Return (X, Y) of the center of cell containing provided text 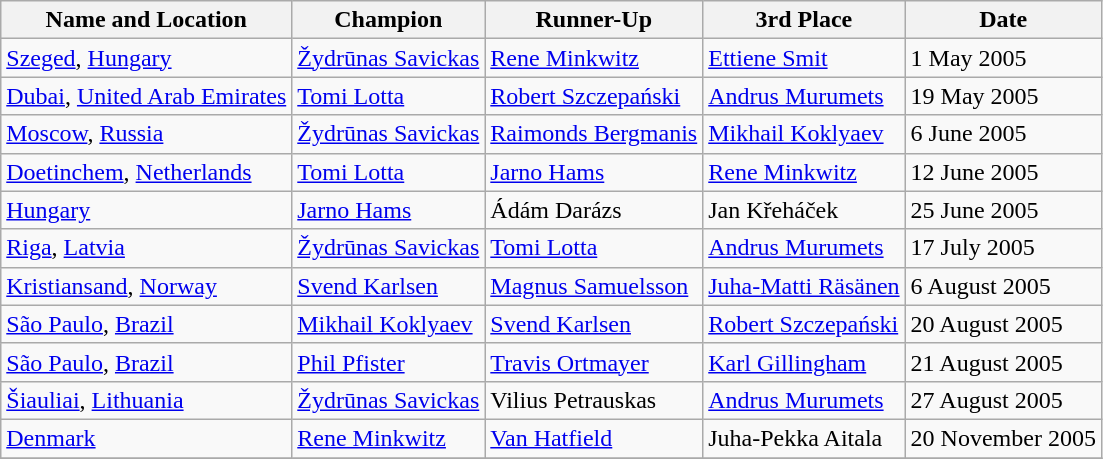
Champion (388, 20)
Ádám Darázs (594, 210)
Ettiene Smit (804, 58)
Szeged, Hungary (146, 58)
Šiauliai, Lithuania (146, 400)
19 May 2005 (1003, 96)
25 June 2005 (1003, 210)
21 August 2005 (1003, 362)
Karl Gillingham (804, 362)
Kristiansand, Norway (146, 286)
17 July 2005 (1003, 248)
Juha-Matti Räsänen (804, 286)
Raimonds Bergmanis (594, 134)
Riga, Latvia (146, 248)
Denmark (146, 438)
6 June 2005 (1003, 134)
3rd Place (804, 20)
Travis Ortmayer (594, 362)
Moscow, Russia (146, 134)
Magnus Samuelsson (594, 286)
Juha-Pekka Aitala (804, 438)
27 August 2005 (1003, 400)
Doetinchem, Netherlands (146, 172)
Date (1003, 20)
Phil Pfister (388, 362)
Dubai, United Arab Emirates (146, 96)
Jan Křeháček (804, 210)
Hungary (146, 210)
12 June 2005 (1003, 172)
Runner-Up (594, 20)
20 November 2005 (1003, 438)
Name and Location (146, 20)
20 August 2005 (1003, 324)
6 August 2005 (1003, 286)
Vilius Petrauskas (594, 400)
1 May 2005 (1003, 58)
Van Hatfield (594, 438)
